For the text-containing cell, return its midpoint in (X, Y) coordinate format. 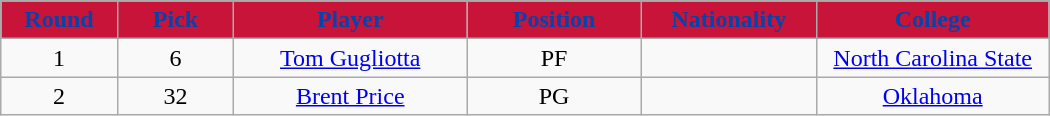
2 (59, 96)
Player (350, 20)
PF (554, 58)
PG (554, 96)
Tom Gugliotta (350, 58)
Position (554, 20)
Pick (175, 20)
North Carolina State (932, 58)
Round (59, 20)
32 (175, 96)
6 (175, 58)
Oklahoma (932, 96)
College (932, 20)
Nationality (728, 20)
1 (59, 58)
Brent Price (350, 96)
